Detect which cell encompasses the target text, then output its (x, y) center coordinate. 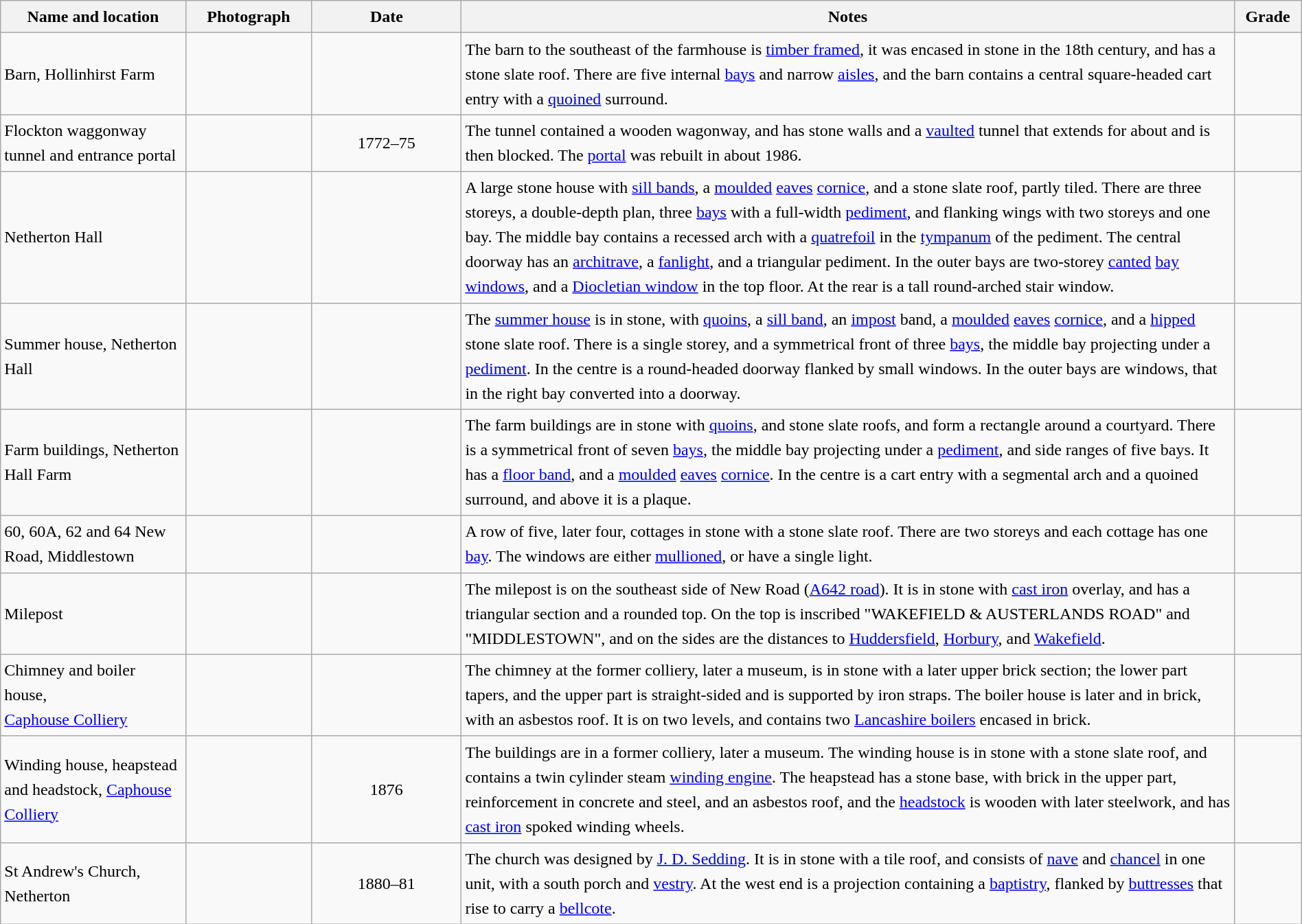
Barn, Hollinhirst Farm (93, 74)
Winding house, heapstead and headstock, Caphouse Colliery (93, 789)
1880–81 (387, 883)
Notes (847, 16)
Farm buildings, Netherton Hall Farm (93, 463)
Summer house, Netherton Hall (93, 356)
Chimney and boiler house,Caphouse Colliery (93, 695)
60, 60A, 62 and 64 New Road, Middlestown (93, 544)
St Andrew's Church, Netherton (93, 883)
1772–75 (387, 143)
Date (387, 16)
1876 (387, 789)
Netherton Hall (93, 238)
Milepost (93, 614)
Name and location (93, 16)
Grade (1268, 16)
Flockton waggonway tunnel and entrance portal (93, 143)
Photograph (249, 16)
